Identify which cell holds the provided text, then report its (x, y) central coordinate. 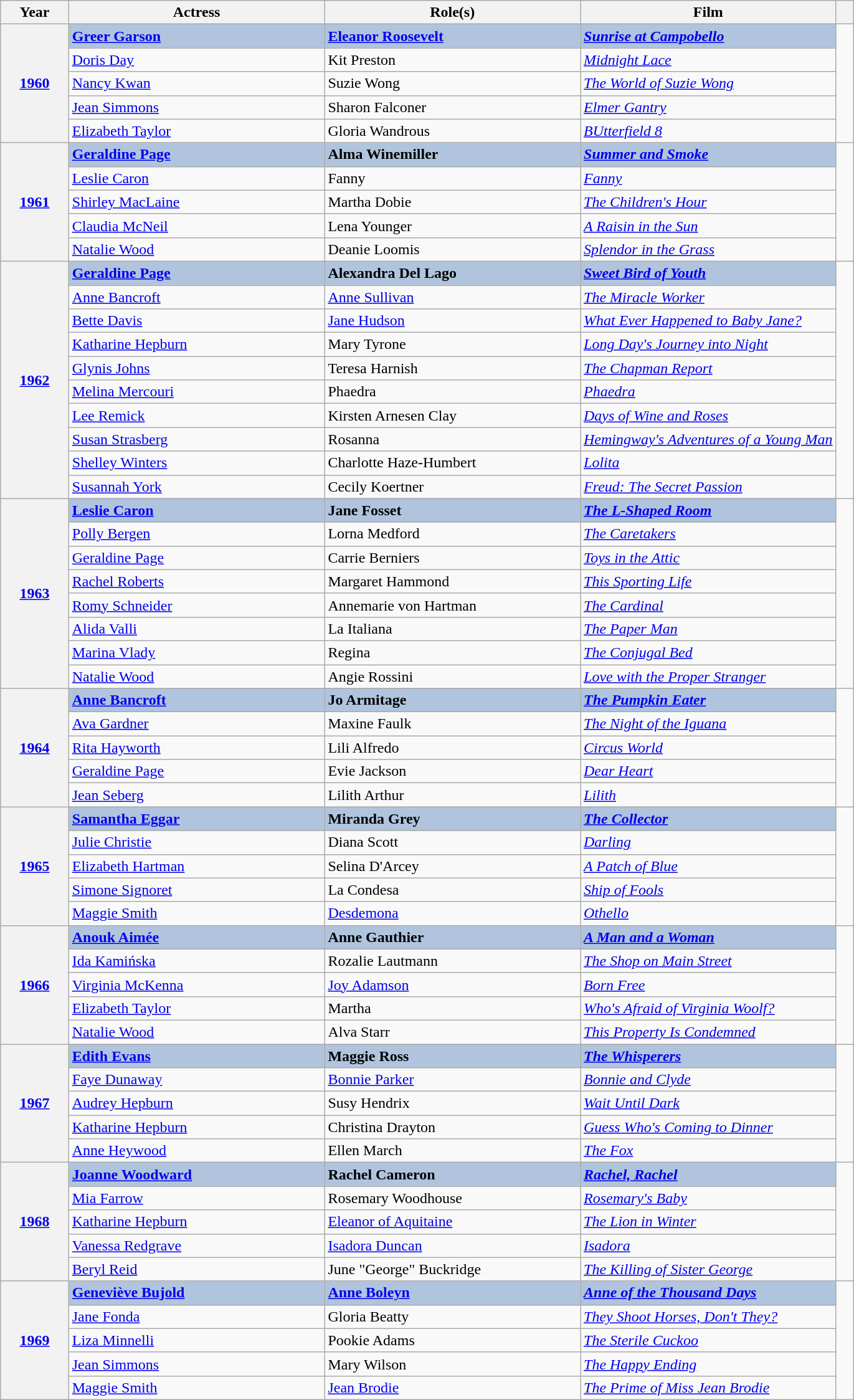
Days of Wine and Roses (709, 416)
Diana Scott (452, 842)
Simone Signoret (197, 890)
The Shop on Main Street (709, 961)
Role(s) (452, 12)
Wait Until Dark (709, 1103)
Vanessa Redgrave (197, 1245)
1966 (35, 984)
Glynis Johns (197, 368)
Rita Hayworth (197, 748)
Beryl Reid (197, 1269)
1962 (35, 380)
Splendor in the Grass (709, 249)
Regina (452, 652)
Bonnie and Clyde (709, 1080)
Rosemary Woodhouse (452, 1198)
Maxine Faulk (452, 724)
A Raisin in the Sun (709, 226)
Anne Sullivan (452, 297)
A Man and a Woman (709, 937)
Summer and Smoke (709, 155)
Circus World (709, 748)
Teresa Harnish (452, 368)
Anne Gauthier (452, 937)
1969 (35, 1340)
Hemingway's Adventures of a Young Man (709, 439)
Susan Strasberg (197, 439)
The Lion in Winter (709, 1222)
Liza Minnelli (197, 1340)
Anne Heywood (197, 1151)
Guess Who's Coming to Dinner (709, 1127)
Claudia McNeil (197, 226)
Joy Adamson (452, 984)
Greer Garson (197, 36)
Marina Vlady (197, 652)
Anne Boleyn (452, 1293)
Jean Brodie (452, 1388)
Who's Afraid of Virginia Woolf? (709, 1008)
Angie Rossini (452, 676)
A Patch of Blue (709, 866)
Lolita (709, 463)
La Condesa (452, 890)
Miranda Grey (452, 819)
Martha (452, 1008)
Geneviève Bujold (197, 1293)
Mary Wilson (452, 1364)
Elmer Gantry (709, 107)
1960 (35, 83)
Rachel Roberts (197, 581)
Freud: The Secret Passion (709, 487)
June "George" Buckridge (452, 1269)
Julie Christie (197, 842)
Born Free (709, 984)
The Night of the Iguana (709, 724)
Jean Seberg (197, 795)
The Pumpkin Eater (709, 700)
The Killing of Sister George (709, 1269)
Alva Starr (452, 1032)
Midnight Lace (709, 60)
Martha Dobie (452, 202)
Rachel, Rachel (709, 1174)
Jane Fosset (452, 510)
The Caretakers (709, 534)
Samantha Eggar (197, 819)
Isadora Duncan (452, 1245)
Jo Armitage (452, 700)
Eleanor of Aquitaine (452, 1222)
1968 (35, 1222)
Lee Remick (197, 416)
Mia Farrow (197, 1198)
Lilith (709, 795)
Darling (709, 842)
Evie Jackson (452, 771)
Lili Alfredo (452, 748)
Isadora (709, 1245)
The Prime of Miss Jean Brodie (709, 1388)
The Happy Ending (709, 1364)
Doris Day (197, 60)
1963 (35, 593)
1964 (35, 748)
The Paper Man (709, 629)
Ava Gardner (197, 724)
Carrie Berniers (452, 558)
The Fox (709, 1151)
Lorna Medford (452, 534)
BUtterfield 8 (709, 131)
The L-Shaped Room (709, 510)
The World of Suzie Wong (709, 83)
They Shoot Horses, Don't They? (709, 1317)
Edith Evans (197, 1056)
Audrey Hepburn (197, 1103)
Alma Winemiller (452, 155)
Faye Dunaway (197, 1080)
Rosemary's Baby (709, 1198)
Suzie Wong (452, 83)
Gloria Wandrous (452, 131)
The Conjugal Bed (709, 652)
Sunrise at Campobello (709, 36)
The Miracle Worker (709, 297)
Charlotte Haze-Humbert (452, 463)
Ida Kamińska (197, 961)
Film (709, 12)
Love with the Proper Stranger (709, 676)
Polly Bergen (197, 534)
The Cardinal (709, 605)
Alida Valli (197, 629)
Ship of Fools (709, 890)
Shirley MacLaine (197, 202)
Pookie Adams (452, 1340)
Joanne Woodward (197, 1174)
Sharon Falconer (452, 107)
Jane Hudson (452, 321)
Long Day's Journey into Night (709, 345)
Bette Davis (197, 321)
Romy Schneider (197, 605)
Deanie Loomis (452, 249)
This Property Is Condemned (709, 1032)
1967 (35, 1103)
Sweet Bird of Youth (709, 273)
Lena Younger (452, 226)
Gloria Beatty (452, 1317)
Ellen March (452, 1151)
The Sterile Cuckoo (709, 1340)
Melina Mercouri (197, 392)
Eleanor Roosevelt (452, 36)
La Italiana (452, 629)
Kirsten Arnesen Clay (452, 416)
Rozalie Lautmann (452, 961)
Rachel Cameron (452, 1174)
Othello (709, 913)
Desdemona (452, 913)
What Ever Happened to Baby Jane? (709, 321)
Elizabeth Hartman (197, 866)
The Collector (709, 819)
Kit Preston (452, 60)
Nancy Kwan (197, 83)
Susannah York (197, 487)
The Whisperers (709, 1056)
This Sporting Life (709, 581)
Annemarie von Hartman (452, 605)
Anne of the Thousand Days (709, 1293)
Bonnie Parker (452, 1080)
The Chapman Report (709, 368)
Margaret Hammond (452, 581)
Cecily Koertner (452, 487)
Selina D'Arcey (452, 866)
Dear Heart (709, 771)
1965 (35, 866)
Alexandra Del Lago (452, 273)
Christina Drayton (452, 1127)
Rosanna (452, 439)
Susy Hendrix (452, 1103)
Actress (197, 12)
Lilith Arthur (452, 795)
The Children's Hour (709, 202)
Jane Fonda (197, 1317)
1961 (35, 202)
Toys in the Attic (709, 558)
Mary Tyrone (452, 345)
Virginia McKenna (197, 984)
Year (35, 12)
Shelley Winters (197, 463)
Anouk Aimée (197, 937)
Maggie Ross (452, 1056)
